Scan for the cell matching the given text and deliver its (x, y) coordinate at center. 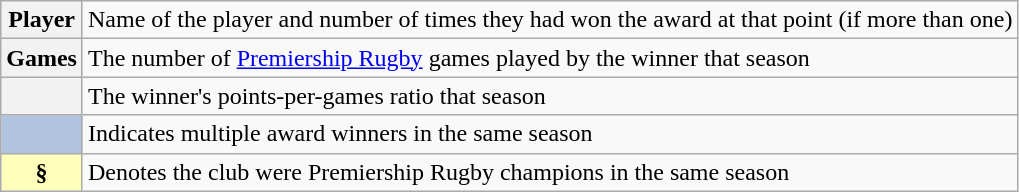
The number of Premiership Rugby games played by the winner that season (550, 58)
The winner's points-per-games ratio that season (550, 96)
Denotes the club were Premiership Rugby champions in the same season (550, 172)
§ (42, 172)
Player (42, 20)
Name of the player and number of times they had won the award at that point (if more than one) (550, 20)
Indicates multiple award winners in the same season (550, 134)
Games (42, 58)
